Detect which cell encompasses the target text, then output its [x, y] center coordinate. 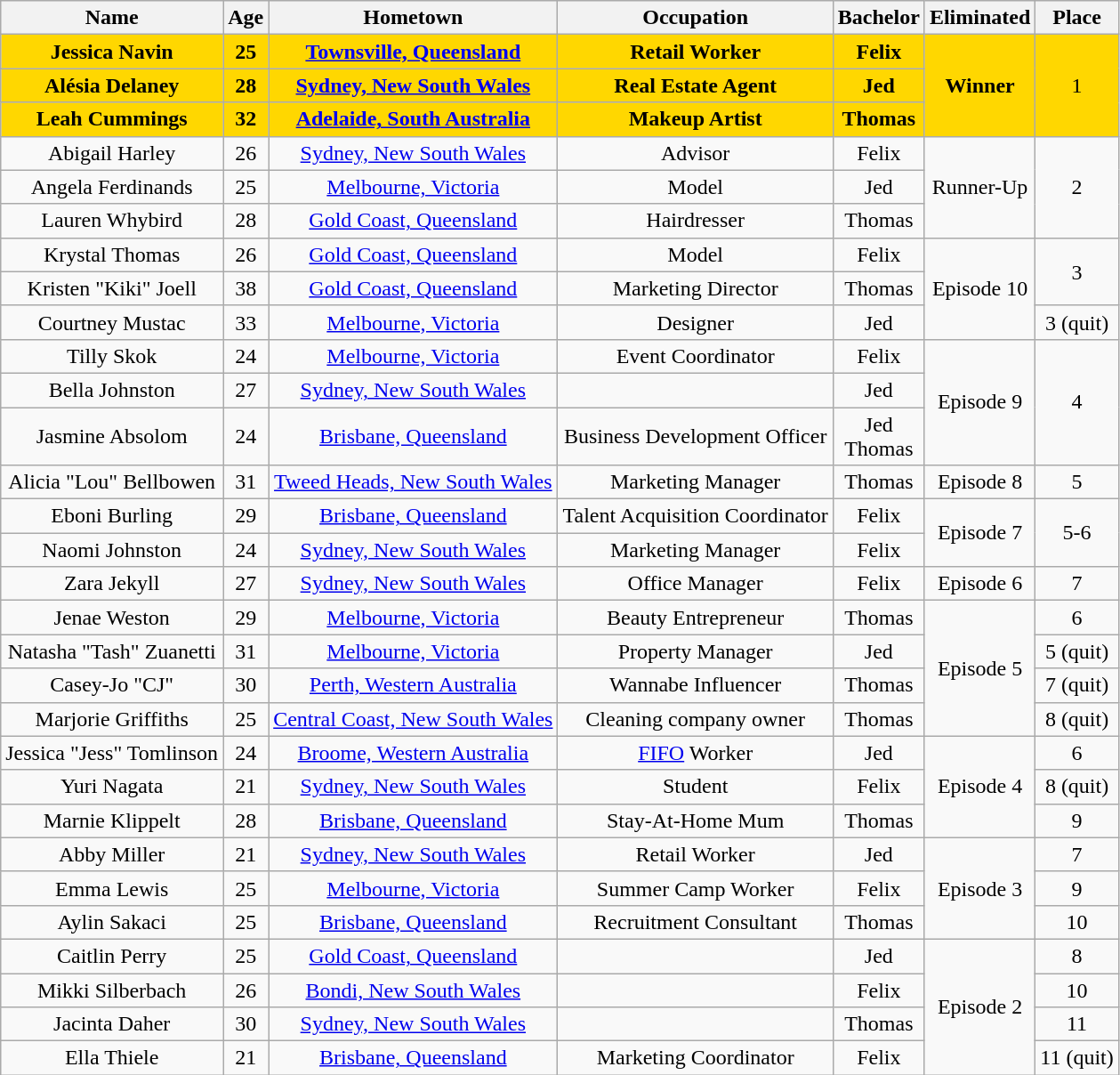
Townsville, Queensland [413, 52]
Angela Ferdinands [112, 187]
Jessica "Jess" Tomlinson [112, 753]
32 [246, 119]
Name [112, 18]
Stay-At-Home Mum [696, 820]
Beauty Entrepreneur [696, 618]
Winner [979, 85]
3 [1076, 271]
Business Development Officer [696, 436]
5-6 [1076, 533]
Place [1076, 18]
Jessica Navin [112, 52]
Yuri Nagata [112, 787]
Talent Acquisition Coordinator [696, 516]
Alésia Delaney [112, 85]
Perth, Western Australia [413, 685]
Adelaide, South Australia [413, 119]
Jed Thomas [879, 436]
8 [1076, 956]
Hometown [413, 18]
Ella Thiele [112, 1058]
1 [1076, 85]
Courtney Mustac [112, 322]
Kristen "Kiki" Joell [112, 288]
Recruitment Consultant [696, 922]
Summer Camp Worker [696, 888]
38 [246, 288]
Bella Johnston [112, 390]
Naomi Johnston [112, 550]
4 [1076, 402]
Episode 4 [979, 787]
Zara Jekyll [112, 584]
Abby Miller [112, 854]
5 (quit) [1076, 651]
3 (quit) [1076, 322]
Leah Cummings [112, 119]
Aylin Sakaci [112, 922]
Mikki Silberbach [112, 990]
Cleaning company owner [696, 719]
Marketing Coordinator [696, 1058]
Alicia "Lou" Bellbowen [112, 482]
Makeup Artist [696, 119]
Jenae Weston [112, 618]
Episode 8 [979, 482]
Casey-Jo "CJ" [112, 685]
Eboni Burling [112, 516]
Abigail Harley [112, 153]
Occupation [696, 18]
Advisor [696, 153]
Tilly Skok [112, 356]
Episode 6 [979, 584]
Property Manager [696, 651]
2 [1076, 187]
Hairdresser [696, 221]
5 [1076, 482]
Episode 10 [979, 288]
Marketing Director [696, 288]
11 (quit) [1076, 1058]
Caitlin Perry [112, 956]
Real Estate Agent [696, 85]
Episode 2 [979, 1006]
Student [696, 787]
Natasha "Tash" Zuanetti [112, 651]
FIFO Worker [696, 753]
Krystal Thomas [112, 255]
Event Coordinator [696, 356]
Lauren Whybird [112, 221]
Jacinta Daher [112, 1024]
Office Manager [696, 584]
Episode 7 [979, 533]
Bondi, New South Wales [413, 990]
Wannabe Influencer [696, 685]
Bachelor [879, 18]
11 [1076, 1024]
Emma Lewis [112, 888]
Episode 9 [979, 402]
Broome, Western Australia [413, 753]
Marjorie Griffiths [112, 719]
Eliminated [979, 18]
7 (quit) [1076, 685]
Episode 3 [979, 888]
Central Coast, New South Wales [413, 719]
Jasmine Absolom [112, 436]
Marnie Klippelt [112, 820]
Tweed Heads, New South Wales [413, 482]
Runner-Up [979, 187]
33 [246, 322]
Episode 5 [979, 668]
Designer [696, 322]
Age [246, 18]
